Pinpoint the cell where the given text exists, returning its (x, y) midpoint coordinate. 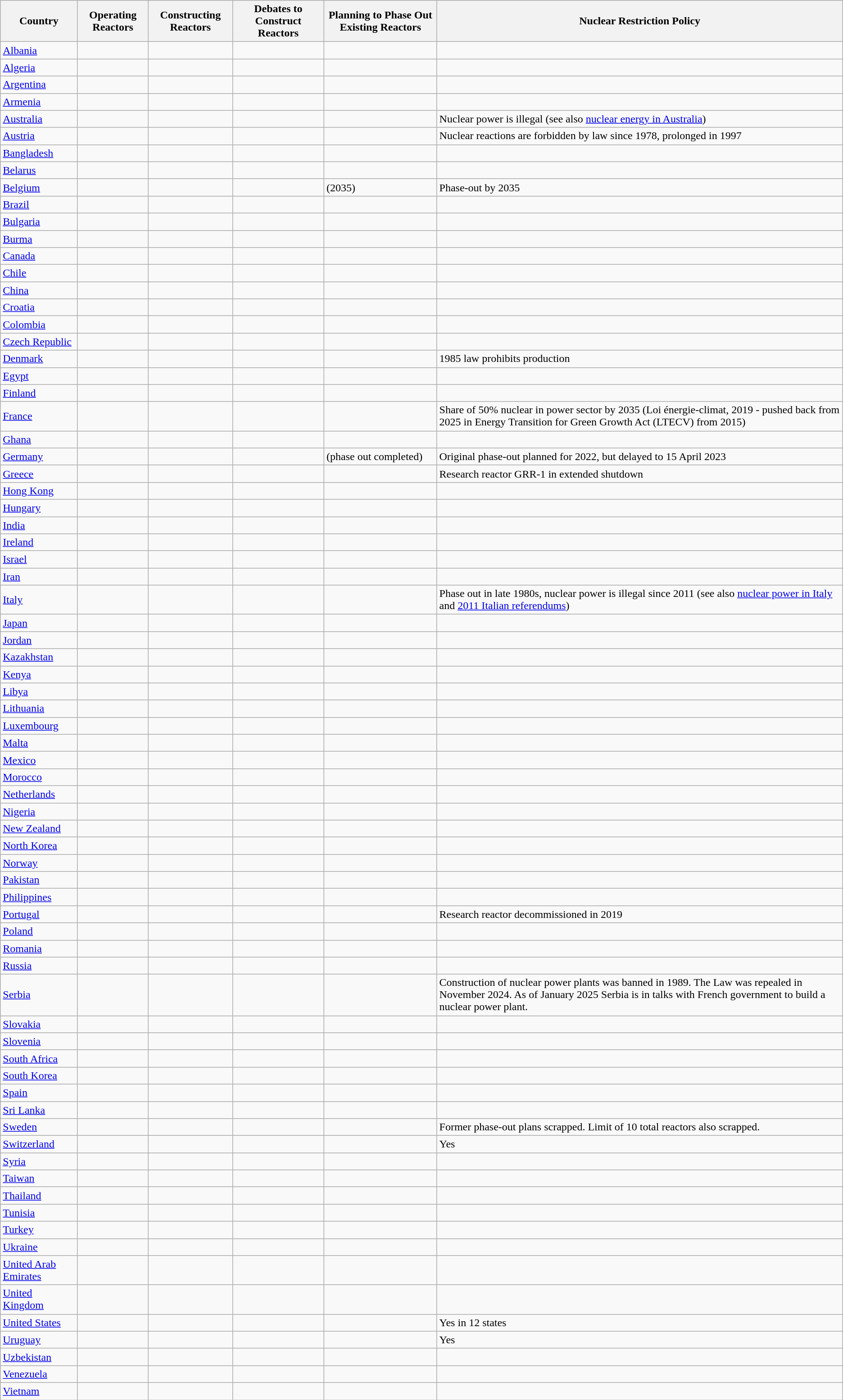
Portugal (39, 914)
Nuclear reactions are forbidden by law since 1978, prolonged in 1997 (639, 136)
Austria (39, 136)
Denmark (39, 359)
Mexico (39, 760)
Planning to Phase Out Existing Reactors (380, 21)
Research reactor GRR-1 in extended shutdown (639, 474)
Norway (39, 863)
Israel (39, 560)
Nigeria (39, 812)
Belgium (39, 187)
Switzerland (39, 1144)
Croatia (39, 307)
United Kingdom (39, 1299)
Taiwan (39, 1179)
Algeria (39, 68)
North Korea (39, 846)
Vietnam (39, 1391)
Syria (39, 1161)
Bangladesh (39, 153)
Morocco (39, 777)
Armenia (39, 102)
New Zealand (39, 829)
Germany (39, 456)
Netherlands (39, 794)
Original phase-out planned for 2022, but delayed to 15 April 2023 (639, 456)
Research reactor decommissioned in 2019 (639, 914)
Egypt (39, 376)
Slovenia (39, 1041)
India (39, 525)
Luxembourg (39, 726)
Poland (39, 931)
Jordan (39, 640)
China (39, 290)
Malta (39, 743)
Uruguay (39, 1340)
Hungary (39, 508)
Belarus (39, 170)
Venezuela (39, 1374)
Constructing Reactors (190, 21)
Canada (39, 256)
Finland (39, 393)
Slovakia (39, 1024)
Debates to Construct Reactors (278, 21)
(phase out completed) (380, 456)
Phase out in late 1980s, nuclear power is illegal since 2011 (see also nuclear power in Italy and 2011 Italian referendums) (639, 600)
Spain (39, 1093)
Brazil (39, 204)
Pakistan (39, 880)
Czech Republic (39, 342)
Chile (39, 273)
Nuclear Restriction Policy (639, 21)
Albania (39, 50)
Japan (39, 623)
Serbia (39, 995)
Lithuania (39, 709)
Bulgaria (39, 221)
Hong Kong (39, 491)
Ireland (39, 542)
Sri Lanka (39, 1110)
Thailand (39, 1196)
Former phase-out plans scrapped. Limit of 10 total reactors also scrapped. (639, 1127)
Romania (39, 948)
Sweden (39, 1127)
United States (39, 1323)
Libya (39, 691)
United Arab Emirates (39, 1270)
Tunisia (39, 1213)
France (39, 416)
Country (39, 21)
Turkey (39, 1230)
Uzbekistan (39, 1357)
Kazakhstan (39, 657)
Argentina (39, 85)
Italy (39, 600)
Greece (39, 474)
Australia (39, 119)
Phase-out by 2035 (639, 187)
Operating Reactors (113, 21)
Nuclear power is illegal (see also nuclear energy in Australia) (639, 119)
South Korea (39, 1075)
Iran (39, 577)
Ghana (39, 439)
1985 law prohibits production (639, 359)
Philippines (39, 897)
Russia (39, 966)
Kenya (39, 674)
Colombia (39, 325)
(2035) (380, 187)
Burma (39, 239)
South Africa (39, 1058)
Yes in 12 states (639, 1323)
Ukraine (39, 1247)
